Return the (X, Y) coordinate for the center point of the cell that contains the specified text.  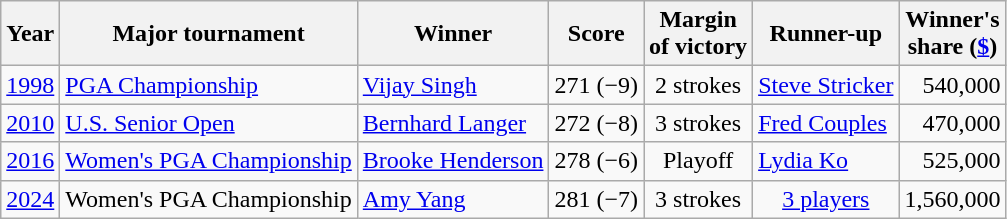
525,000 (952, 161)
Marginof victory (698, 34)
Major tournament (208, 34)
2024 (30, 199)
Vijay Singh (453, 85)
272 (−8) (596, 123)
Fred Couples (826, 123)
Playoff (698, 161)
Amy Yang (453, 199)
Brooke Henderson (453, 161)
540,000 (952, 85)
281 (−7) (596, 199)
3 players (826, 199)
470,000 (952, 123)
2010 (30, 123)
Winner (453, 34)
U.S. Senior Open (208, 123)
2016 (30, 161)
271 (−9) (596, 85)
Runner-up (826, 34)
PGA Championship (208, 85)
Steve Stricker (826, 85)
Score (596, 34)
Lydia Ko (826, 161)
Winner'sshare ($) (952, 34)
2 strokes (698, 85)
Year (30, 34)
1,560,000 (952, 199)
Bernhard Langer (453, 123)
278 (−6) (596, 161)
1998 (30, 85)
